Extract the (x, y) coordinate from the center of the cell holding the provided text.  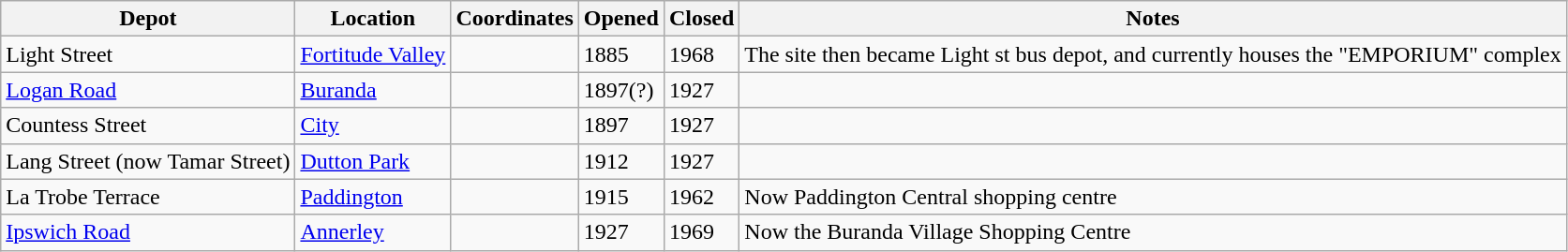
1968 (701, 54)
Location (373, 19)
1897(?) (620, 90)
1912 (620, 161)
Dutton Park (373, 161)
Depot (148, 19)
Paddington (373, 197)
Now Paddington Central shopping centre (1153, 197)
The site then became Light st bus depot, and currently houses the "EMPORIUM" complex (1153, 54)
Logan Road (148, 90)
Annerley (373, 232)
City (373, 126)
Fortitude Valley (373, 54)
Countess Street (148, 126)
Buranda (373, 90)
1962 (701, 197)
Lang Street (now Tamar Street) (148, 161)
1915 (620, 197)
Opened (620, 19)
Notes (1153, 19)
Ipswich Road (148, 232)
Now the Buranda Village Shopping Centre (1153, 232)
Closed (701, 19)
Coordinates (515, 19)
1897 (620, 126)
Light Street (148, 54)
1885 (620, 54)
La Trobe Terrace (148, 197)
1969 (701, 232)
